Identify which cell holds the provided text, then report its (X, Y) central coordinate. 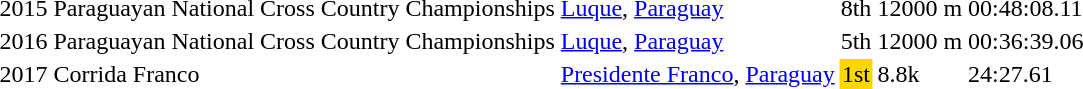
Luque, Paraguay (698, 41)
Paraguayan National Cross Country Championships (304, 41)
12000 m (920, 41)
Corrida Franco (304, 74)
5th (856, 41)
8.8k (920, 74)
1st (856, 74)
Presidente Franco, Paraguay (698, 74)
